Locate the cell with the specified text and output its [X, Y] center coordinate. 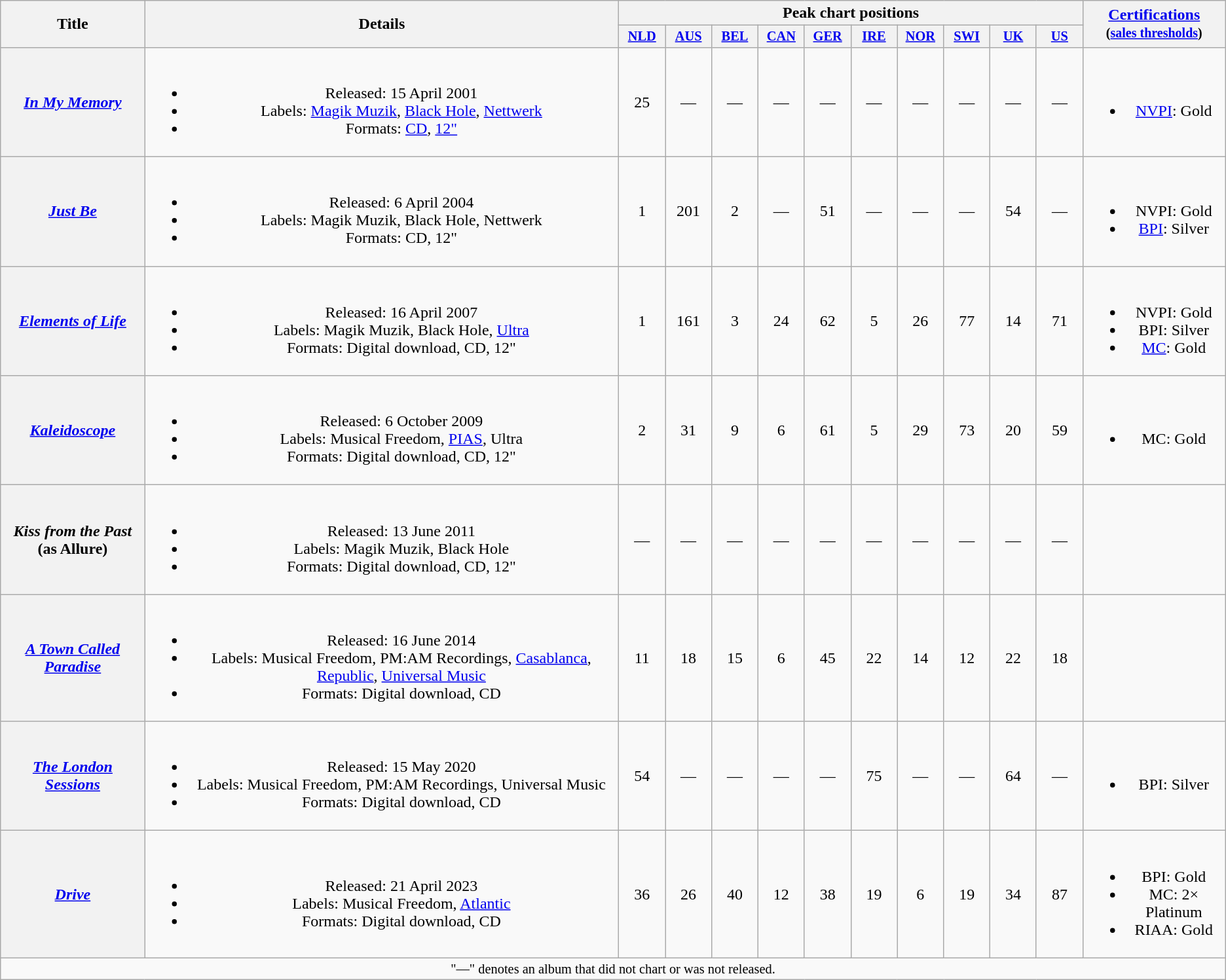
Released: 6 October 2009Labels: Musical Freedom, PIAS, UltraFormats: Digital download, CD, 12" [382, 431]
In My Memory [73, 102]
A Town Called Paradise [73, 658]
Kaleidoscope [73, 431]
BPI: GoldMC: 2× PlatinumRIAA: Gold [1154, 894]
Peak chart positions [851, 13]
31 [689, 431]
Released: 13 June 2011Labels: Magik Muzik, Black HoleFormats: Digital download, CD, 12" [382, 539]
11 [642, 658]
Released: 16 April 2007Labels: Magik Muzik, Black Hole, UltraFormats: Digital download, CD, 12" [382, 321]
36 [642, 894]
AUS [689, 37]
Just Be [73, 212]
Details [382, 24]
77 [967, 321]
SWI [967, 37]
UK [1014, 37]
3 [735, 321]
GER [828, 37]
NOR [921, 37]
CAN [781, 37]
161 [689, 321]
NVPI: GoldBPI: Silver [1154, 212]
71 [1060, 321]
Title [73, 24]
73 [967, 431]
201 [689, 212]
Released: 6 April 2004Labels: Magik Muzik, Black Hole, NettwerkFormats: CD, 12" [382, 212]
15 [735, 658]
34 [1014, 894]
Drive [73, 894]
64 [1014, 776]
20 [1014, 431]
40 [735, 894]
BPI: Silver [1154, 776]
IRE [874, 37]
24 [781, 321]
Released: 16 June 2014Labels: Musical Freedom, PM:AM Recordings, Casablanca, Republic, Universal MusicFormats: Digital download, CD [382, 658]
US [1060, 37]
Released: 15 May 2020Labels: Musical Freedom, PM:AM Recordings, Universal MusicFormats: Digital download, CD [382, 776]
75 [874, 776]
Released: 15 April 2001Labels: Magik Muzik, Black Hole, NettwerkFormats: CD, 12" [382, 102]
NVPI: Gold [1154, 102]
9 [735, 431]
87 [1060, 894]
Elements of Life [73, 321]
BEL [735, 37]
38 [828, 894]
51 [828, 212]
45 [828, 658]
Released: 21 April 2023Labels: Musical Freedom, AtlanticFormats: Digital download, CD [382, 894]
Kiss from the Past(as Allure) [73, 539]
The London Sessions [73, 776]
61 [828, 431]
NVPI: GoldBPI: SilverMC: Gold [1154, 321]
59 [1060, 431]
29 [921, 431]
MC: Gold [1154, 431]
NLD [642, 37]
62 [828, 321]
"—" denotes an album that did not chart or was not released. [613, 969]
Certifications(sales thresholds) [1154, 24]
25 [642, 102]
